Capture the cell that displays the provided text and extract its [x, y] central coordinate. 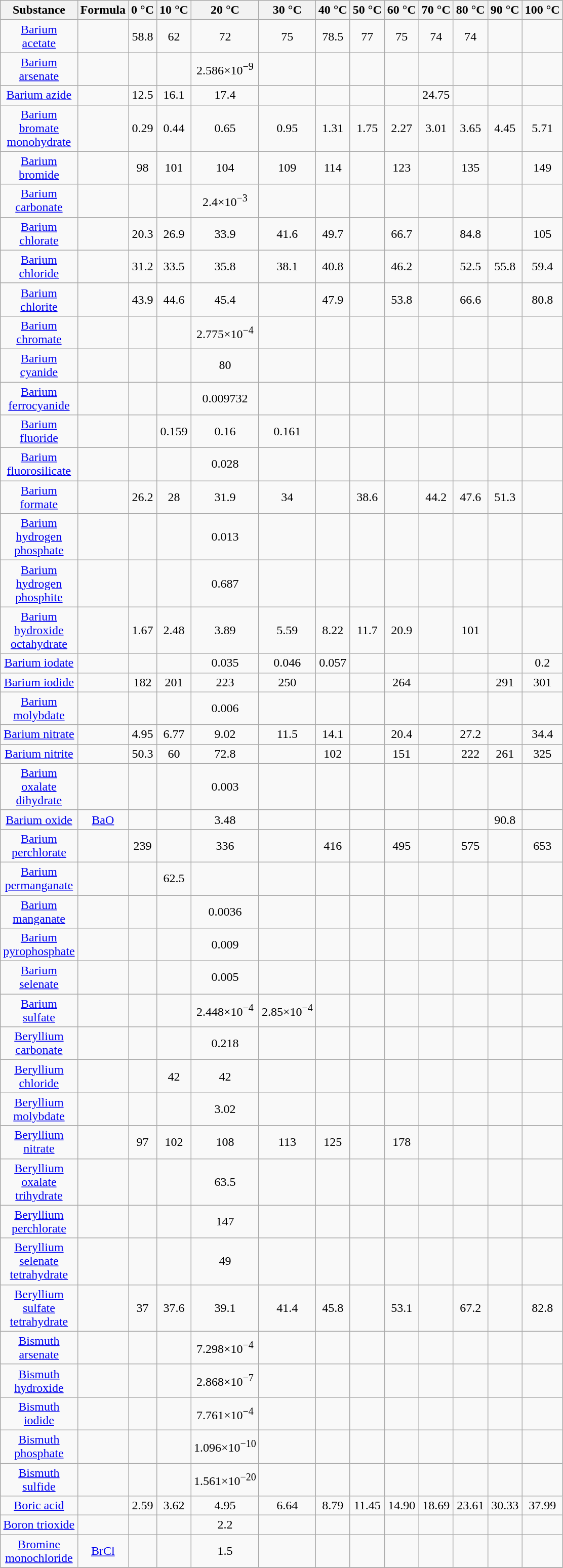
Bismuth sulfide [39, 1479]
0.2 [542, 663]
0.95 [287, 128]
114 [333, 168]
Barium nitrite [39, 754]
BrCl [103, 1551]
80 [225, 365]
59.4 [542, 266]
416 [333, 845]
80.8 [542, 300]
Barium formate [39, 497]
3.48 [225, 819]
223 [225, 682]
98 [143, 168]
53.8 [401, 300]
Barium chlorate [39, 234]
30.33 [505, 1506]
Beryllium oxalate trihydrate [39, 1182]
325 [542, 754]
44.2 [436, 497]
38.6 [367, 497]
11.45 [367, 1506]
67.2 [470, 1308]
Bismuth phosphate [39, 1447]
33.9 [225, 234]
264 [401, 682]
20.9 [401, 630]
0.29 [143, 128]
70 °C [436, 10]
Barium chromate [39, 332]
35.8 [225, 266]
Barium hydrogen phosphite [39, 584]
38.1 [287, 266]
291 [505, 682]
49.7 [333, 234]
Barium acetate [39, 36]
17.4 [225, 95]
3.89 [225, 630]
72 [225, 36]
2.4×10−3 [225, 200]
40.8 [333, 266]
1.096×10−10 [225, 1447]
100 °C [542, 10]
2.775×10−4 [225, 332]
28 [174, 497]
20.4 [401, 734]
24.75 [436, 95]
Beryllium molybdate [39, 1109]
Boric acid [39, 1506]
0.013 [225, 537]
0.218 [225, 1044]
23.61 [470, 1506]
3.65 [470, 128]
0.0036 [225, 911]
Barium azide [39, 95]
37.99 [542, 1506]
2.27 [401, 128]
14.1 [333, 734]
77 [367, 36]
2.59 [143, 1506]
90.8 [505, 819]
0.161 [287, 431]
Barium selenate [39, 978]
301 [542, 682]
90 °C [505, 10]
45.4 [225, 300]
239 [143, 845]
27.2 [470, 734]
182 [143, 682]
10 °C [174, 10]
53.1 [401, 1308]
Substance [39, 10]
Barium ferrocyanide [39, 398]
11.7 [367, 630]
Bismuth iodide [39, 1413]
Barium permanganate [39, 879]
0.005 [225, 978]
31.9 [225, 497]
Barium bromate monohydrate [39, 128]
Beryllium chloride [39, 1076]
0.003 [225, 787]
108 [225, 1142]
123 [401, 168]
Beryllium selenate tetrahydrate [39, 1261]
49 [225, 1261]
Barium iodide [39, 682]
135 [470, 168]
575 [470, 845]
149 [542, 168]
4.45 [505, 128]
5.59 [287, 630]
50 °C [367, 10]
3.01 [436, 128]
2.48 [174, 630]
3.02 [225, 1109]
47.9 [333, 300]
495 [401, 845]
0.009732 [225, 398]
113 [287, 1142]
6.64 [287, 1506]
Barium carbonate [39, 200]
6.77 [174, 734]
1.561×10−20 [225, 1479]
11.5 [287, 734]
12.5 [143, 95]
Barium arsenate [39, 69]
BaO [103, 819]
31.2 [143, 266]
9.02 [225, 734]
62 [174, 36]
1.5 [225, 1551]
84.8 [470, 234]
0.046 [287, 663]
Barium perchlorate [39, 845]
55.8 [505, 266]
1.75 [367, 128]
178 [401, 1142]
8.22 [333, 630]
60 °C [401, 10]
37.6 [174, 1308]
34 [287, 497]
60 [174, 754]
Beryllium carbonate [39, 1044]
66.6 [470, 300]
1.31 [333, 128]
2.85×10−4 [287, 1010]
72.8 [225, 754]
Barium pyrophosphate [39, 944]
Barium chlorite [39, 300]
0 °C [143, 10]
97 [143, 1142]
0.057 [333, 663]
0.028 [225, 465]
Barium hydrogen phosphate [39, 537]
0.035 [225, 663]
336 [225, 845]
40 °C [333, 10]
0.009 [225, 944]
Beryllium nitrate [39, 1142]
151 [401, 754]
0.159 [174, 431]
Formula [103, 10]
Bromine monochloride [39, 1551]
33.5 [174, 266]
147 [225, 1222]
Barium bromide [39, 168]
0.16 [225, 431]
66.7 [401, 234]
2.448×10−4 [225, 1010]
109 [287, 168]
222 [470, 754]
Boron trioxide [39, 1525]
0.687 [225, 584]
18.69 [436, 1506]
43.9 [143, 300]
Barium fluorosilicate [39, 465]
653 [542, 845]
Barium manganate [39, 911]
2.868×10−7 [225, 1381]
105 [542, 234]
0.44 [174, 128]
26.9 [174, 234]
2.2 [225, 1525]
0.006 [225, 709]
16.1 [174, 95]
30 °C [287, 10]
58.8 [143, 36]
2.586×10−9 [225, 69]
1.67 [143, 630]
39.1 [225, 1308]
Barium sulfate [39, 1010]
0.65 [225, 128]
201 [174, 682]
20 °C [225, 10]
Barium cyanide [39, 365]
Barium chloride [39, 266]
52.5 [470, 266]
125 [333, 1142]
41.4 [287, 1308]
Barium oxide [39, 819]
41.6 [287, 234]
45.8 [333, 1308]
Barium fluoride [39, 431]
78.5 [333, 36]
3.62 [174, 1506]
82.8 [542, 1308]
8.79 [333, 1506]
63.5 [225, 1182]
250 [287, 682]
Barium iodate [39, 663]
46.2 [401, 266]
34.4 [542, 734]
26.2 [143, 497]
Bismuth arsenate [39, 1347]
Barium oxalate dihydrate [39, 787]
Barium nitrate [39, 734]
20.3 [143, 234]
104 [225, 168]
62.5 [174, 879]
Beryllium sulfate tetrahydrate [39, 1308]
51.3 [505, 497]
Beryllium perchlorate [39, 1222]
Barium molybdate [39, 709]
261 [505, 754]
50.3 [143, 754]
44.6 [174, 300]
80 °C [470, 10]
Bismuth hydroxide [39, 1381]
37 [143, 1308]
47.6 [470, 497]
5.71 [542, 128]
Barium hydroxide octahydrate [39, 630]
7.298×10−4 [225, 1347]
14.90 [401, 1506]
7.761×10−4 [225, 1413]
